Locate the cell with the specified text and output its [X, Y] center coordinate. 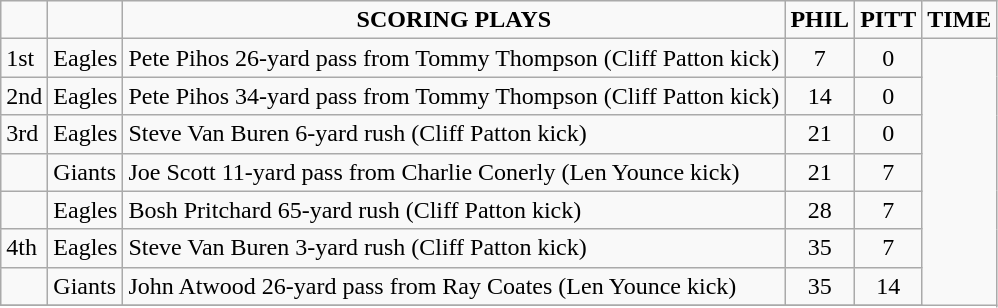
4th [24, 248]
Joe Scott 11-yard pass from Charlie Conerly (Len Younce kick) [454, 172]
2nd [24, 96]
TIME [960, 20]
28 [820, 210]
SCORING PLAYS [454, 20]
Bosh Pritchard 65-yard rush (Cliff Patton kick) [454, 210]
Pete Pihos 34-yard pass from Tommy Thompson (Cliff Patton kick) [454, 96]
Pete Pihos 26-yard pass from Tommy Thompson (Cliff Patton kick) [454, 58]
PHIL [820, 20]
3rd [24, 134]
1st [24, 58]
Steve Van Buren 3-yard rush (Cliff Patton kick) [454, 248]
John Atwood 26-yard pass from Ray Coates (Len Younce kick) [454, 286]
Steve Van Buren 6-yard rush (Cliff Patton kick) [454, 134]
PITT [888, 20]
